Return the [x, y] coordinate for the center point of the cell that contains the specified text.  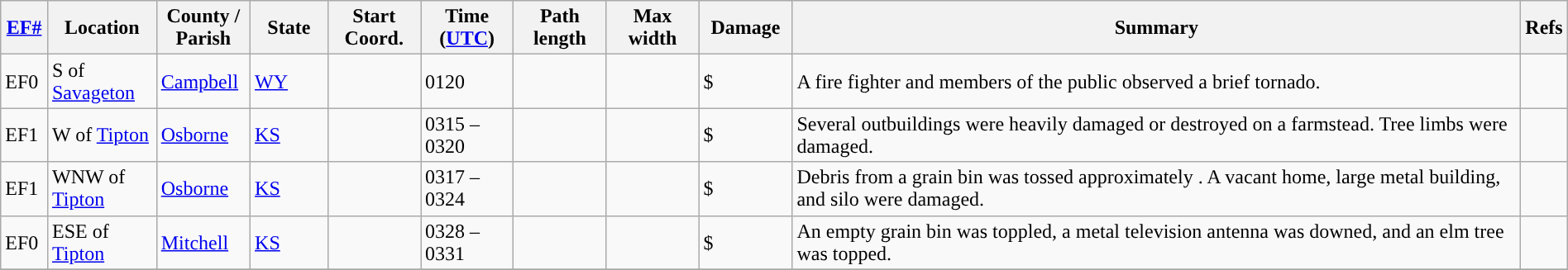
W of Tipton [102, 135]
0315 – 0320 [466, 135]
Campbell [203, 81]
EF# [25, 28]
Max width [653, 28]
Refs [1544, 28]
Several outbuildings were heavily damaged or destroyed on a farmstead. Tree limbs were damaged. [1156, 135]
WNW of Tipton [102, 188]
Debris from a grain bin was tossed approximately . A vacant home, large metal building, and silo were damaged. [1156, 188]
0120 [466, 81]
Damage [746, 28]
A fire fighter and members of the public observed a brief tornado. [1156, 81]
State [289, 28]
Start Coord. [374, 28]
S of Savageton [102, 81]
Location [102, 28]
An empty grain bin was toppled, a metal television antenna was downed, and an elm tree was topped. [1156, 243]
ESE of Tipton [102, 243]
Summary [1156, 28]
Path length [560, 28]
Mitchell [203, 243]
0317 – 0324 [466, 188]
Time (UTC) [466, 28]
WY [289, 81]
0328 – 0331 [466, 243]
County / Parish [203, 28]
